Return the [X, Y] coordinate for the center point of the cell that contains the specified text.  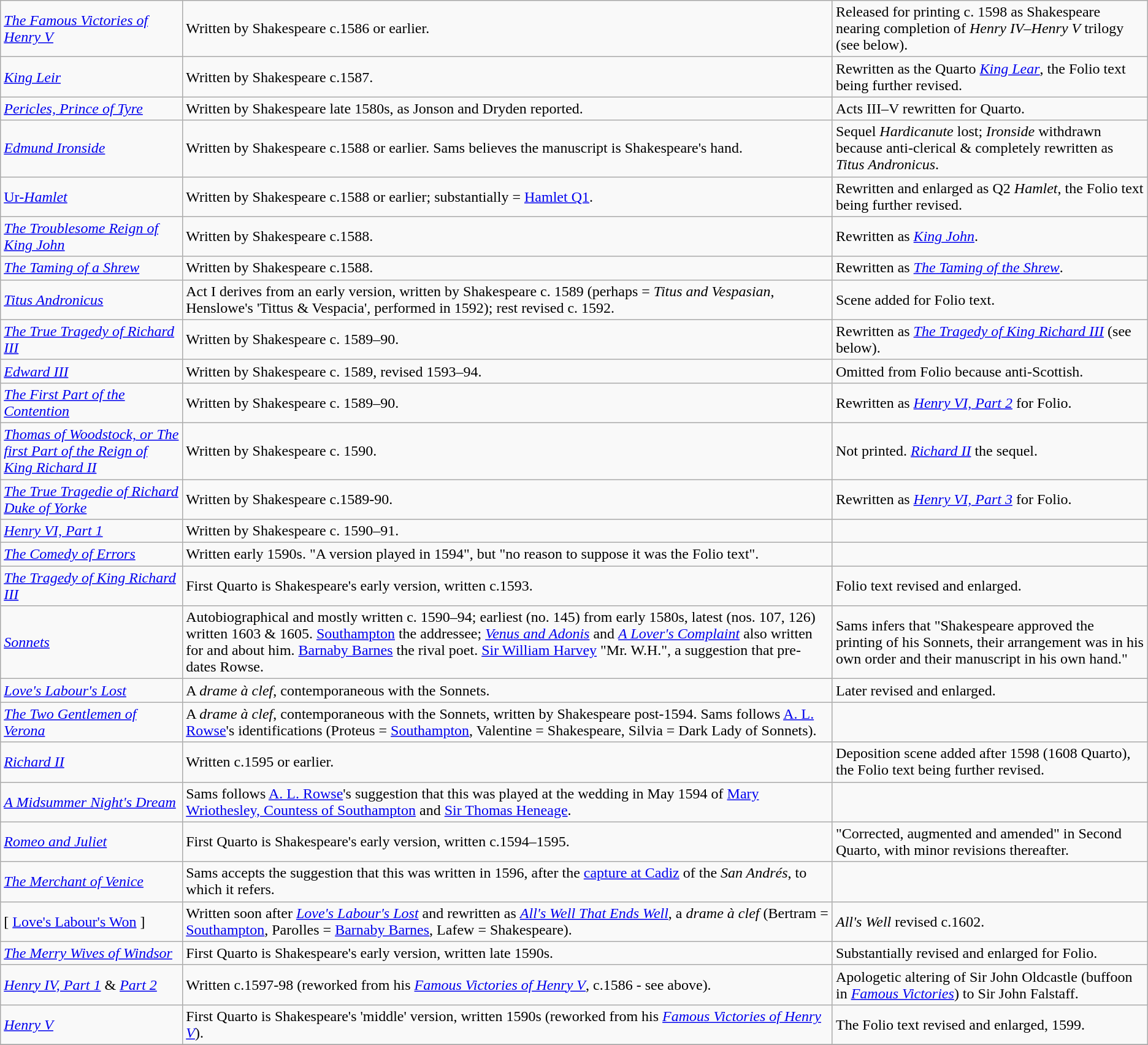
The Tragedy of King Richard III [92, 586]
Written by Shakespeare c. 1590–91. [508, 531]
The True Tragedie of Richard Duke of Yorke [92, 499]
King Leir [92, 77]
First Quarto is Shakespeare's early version, written late 1590s. [508, 953]
The Merry Wives of Windsor [92, 953]
The Two Gentlemen of Verona [92, 722]
The First Part of the Contention [92, 402]
First Quarto is Shakespeare's 'middle' version, written 1590s (reworked from his Famous Victories of Henry V). [508, 1024]
Apologetic altering of Sir John Oldcastle (buffoon in Famous Victories) to Sir John Falstaff. [990, 985]
The Taming of a Shrew [92, 268]
Henry V [92, 1024]
The Troublesome Reign of King John [92, 237]
Folio text revised and enlarged. [990, 586]
Written c.1597-98 (reworked from his Famous Victories of Henry V, c.1586 - see above). [508, 985]
Sonnets [92, 643]
Released for printing c. 1598 as Shakespeare nearing completion of Henry IV–Henry V trilogy (see below). [990, 29]
A drame à clef, contemporaneous with the Sonnets. [508, 691]
The Folio text revised and enlarged, 1599. [990, 1024]
Ur-Hamlet [92, 196]
Henry IV, Part 1 & Part 2 [92, 985]
Written by Shakespeare c. 1590. [508, 451]
Romeo and Juliet [92, 841]
Sequel Hardicanute lost; Ironside withdrawn because anti-clerical & completely rewritten as Titus Andronicus. [990, 148]
Written by Shakespeare late 1580s, as Jonson and Dryden reported. [508, 109]
Rewritten as King John. [990, 237]
Henry VI, Part 1 [92, 531]
Deposition scene added after 1598 (1608 Quarto), the Folio text being further revised. [990, 762]
"Corrected, augmented and amended" in Second Quarto, with minor revisions thereafter. [990, 841]
Rewritten as Henry VI, Part 3 for Folio. [990, 499]
Thomas of Woodstock, or The first Part of the Reign of King Richard II [92, 451]
Rewritten as the Quarto King Lear, the Folio text being further revised. [990, 77]
Rewritten as Henry VI, Part 2 for Folio. [990, 402]
Written by Shakespeare c.1588 or earlier. Sams believes the manuscript is Shakespeare's hand. [508, 148]
Rewritten as The Taming of the Shrew. [990, 268]
Sams infers that "Shakespeare approved the printing of his Sonnets, their arrangement was in his own order and their manuscript in his own hand." [990, 643]
Pericles, Prince of Tyre [92, 109]
Omitted from Folio because anti-Scottish. [990, 371]
[ Love's Labour's Won ] [92, 921]
First Quarto is Shakespeare's early version, written c.1594–1595. [508, 841]
Edmund Ironside [92, 148]
Written by Shakespeare c.1588 or earlier; substantially = Hamlet Q1. [508, 196]
Written by Shakespeare c. 1589, revised 1593–94. [508, 371]
The True Tragedy of Richard III [92, 340]
Substantially revised and enlarged for Folio. [990, 953]
Later revised and enlarged. [990, 691]
Rewritten as The Tragedy of King Richard III (see below). [990, 340]
Not printed. Richard II the sequel. [990, 451]
Titus Andronicus [92, 299]
Acts III–V rewritten for Quarto. [990, 109]
The Merchant of Venice [92, 882]
The Famous Victories of Henry V [92, 29]
The Comedy of Errors [92, 554]
Edward III [92, 371]
Rewritten and enlarged as Q2 Hamlet, the Folio text being further revised. [990, 196]
Written by Shakespeare c.1589-90. [508, 499]
Written by Shakespeare c.1586 or earlier. [508, 29]
A Midsummer Night's Dream [92, 802]
Written c.1595 or earlier. [508, 762]
Love's Labour's Lost [92, 691]
Written by Shakespeare c.1587. [508, 77]
All's Well revised c.1602. [990, 921]
Written early 1590s. "A version played in 1594", but "no reason to suppose it was the Folio text". [508, 554]
Scene added for Folio text. [990, 299]
Richard II [92, 762]
First Quarto is Shakespeare's early version, written c.1593. [508, 586]
Sams accepts the suggestion that this was written in 1596, after the capture at Cadiz of the San Andrés, to which it refers. [508, 882]
